Capture the cell that displays the provided text and extract its (X, Y) central coordinate. 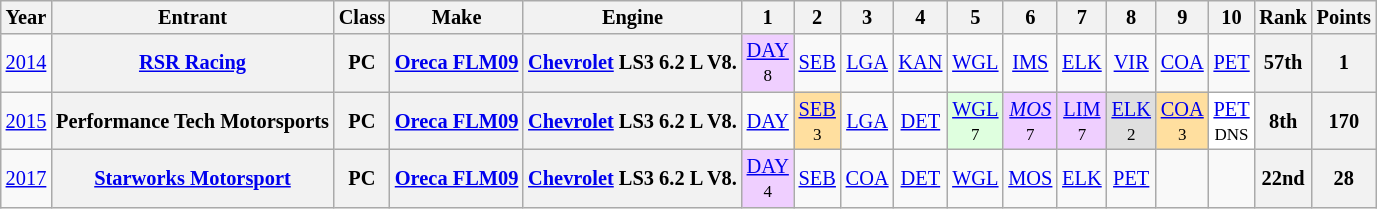
2017 (26, 178)
COA3 (1182, 121)
WGL7 (975, 121)
PETDNS (1232, 121)
6 (1030, 17)
7 (1082, 17)
Performance Tech Motorsports (192, 121)
Rank (1282, 17)
9 (1182, 17)
57th (1282, 63)
2015 (26, 121)
2 (818, 17)
Points (1344, 17)
8 (1132, 17)
4 (920, 17)
Class (362, 17)
SEB3 (818, 121)
IMS (1030, 63)
28 (1344, 178)
8th (1282, 121)
10 (1232, 17)
3 (868, 17)
22nd (1282, 178)
MOS7 (1030, 121)
Starworks Motorsport (192, 178)
Entrant (192, 17)
5 (975, 17)
MOS (1030, 178)
2014 (26, 63)
KAN (920, 63)
DAY4 (768, 178)
DAY8 (768, 63)
LIM7 (1082, 121)
DAY (768, 121)
ELK2 (1132, 121)
Make (456, 17)
VIR (1132, 63)
170 (1344, 121)
RSR Racing (192, 63)
Engine (632, 17)
Year (26, 17)
